Return (x, y) of the center of cell containing provided text 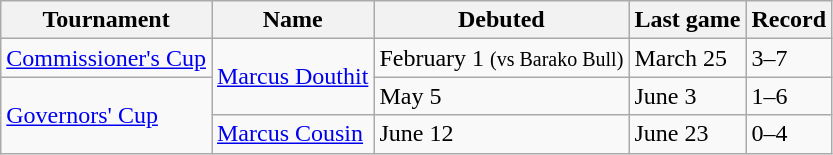
Record (789, 20)
0–4 (789, 134)
February 1 (vs Barako Bull) (502, 58)
Commissioner's Cup (106, 58)
June 23 (688, 134)
Last game (688, 20)
Marcus Douthit (293, 77)
June 3 (688, 96)
3–7 (789, 58)
Marcus Cousin (293, 134)
Name (293, 20)
March 25 (688, 58)
Tournament (106, 20)
1–6 (789, 96)
Debuted (502, 20)
June 12 (502, 134)
Governors' Cup (106, 115)
May 5 (502, 96)
